Return the [x, y] coordinate for the center point of the cell that contains the specified text.  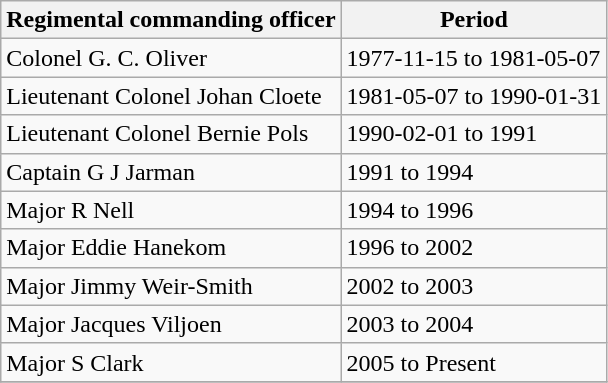
Major Eddie Hanekom [171, 248]
Major Jimmy Weir-Smith [171, 286]
Colonel G. C. Oliver [171, 58]
Major Jacques Viljoen [171, 324]
1994 to 1996 [474, 210]
2005 to Present [474, 362]
1996 to 2002 [474, 248]
1990-02-01 to 1991 [474, 134]
1981-05-07 to 1990-01-31 [474, 96]
Regimental commanding officer [171, 20]
2002 to 2003 [474, 286]
Major R Nell [171, 210]
Lieutenant Colonel Johan Cloete [171, 96]
Captain G J Jarman [171, 172]
2003 to 2004 [474, 324]
1977-11-15 to 1981-05-07 [474, 58]
1991 to 1994 [474, 172]
Major S Clark [171, 362]
Period [474, 20]
Lieutenant Colonel Bernie Pols [171, 134]
